Return the [X, Y] coordinate for the center point of the cell that contains the specified text.  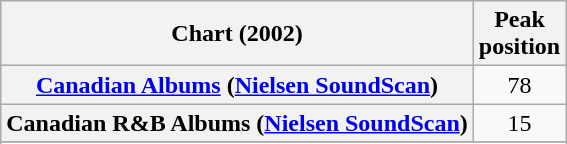
15 [519, 123]
78 [519, 85]
Canadian Albums (Nielsen SoundScan) [238, 85]
Canadian R&B Albums (Nielsen SoundScan) [238, 123]
Chart (2002) [238, 34]
Peakposition [519, 34]
